Extract the (x, y) coordinate from the center of the cell holding the provided text.  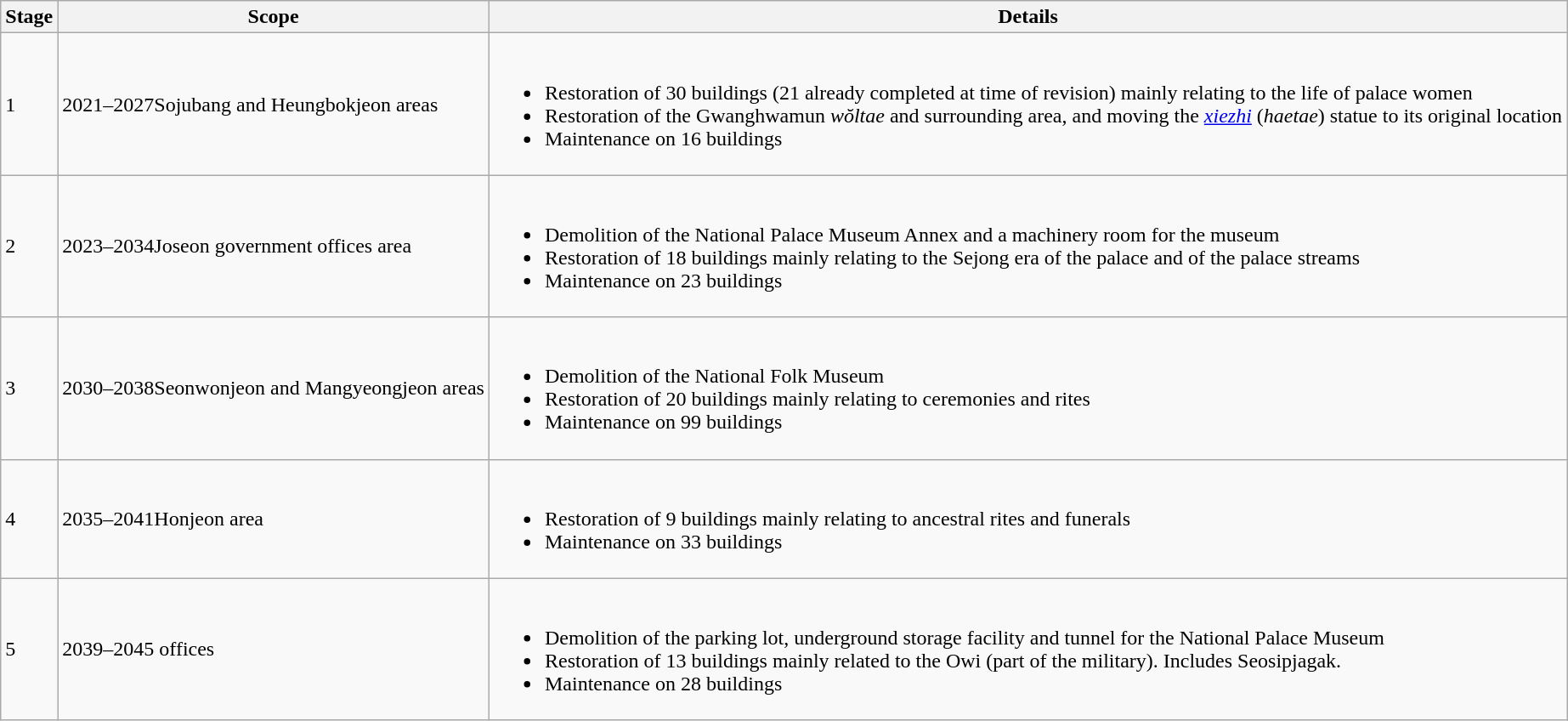
Demolition of the National Folk MuseumRestoration of 20 buildings mainly relating to ceremonies and ritesMaintenance on 99 buildings (1027, 388)
3 (29, 388)
Details (1027, 17)
1 (29, 104)
2021–2027Sojubang and Heungbokjeon areas (274, 104)
Stage (29, 17)
5 (29, 650)
Restoration of 9 buildings mainly relating to ancestral rites and funeralsMaintenance on 33 buildings (1027, 519)
2 (29, 247)
2030–2038Seonwonjeon and Mangyeongjeon areas (274, 388)
2035–2041Honjeon area (274, 519)
2039–2045 offices (274, 650)
4 (29, 519)
2023–2034Joseon government offices area (274, 247)
Scope (274, 17)
